Provide the (X, Y) coordinate of the cell's center where the given text is located.  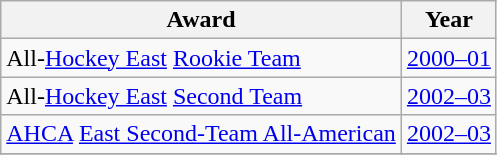
Award (202, 20)
All-Hockey East Second Team (202, 96)
2000–01 (448, 58)
AHCA East Second-Team All-American (202, 134)
Year (448, 20)
All-Hockey East Rookie Team (202, 58)
